Provide the (x, y) coordinate of the cell's center where the given text is located.  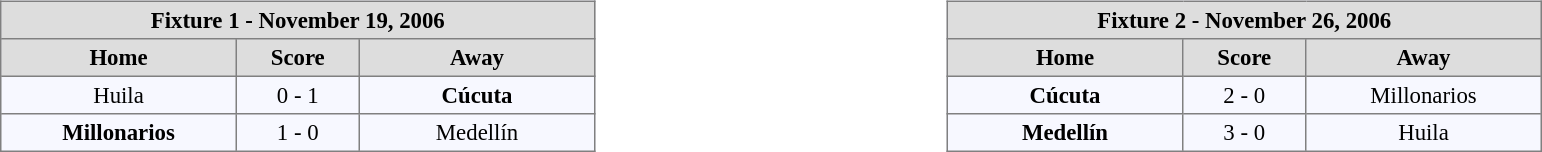
3 - 0 (1244, 133)
Fixture 1 - November 19, 2006 (298, 20)
Fixture 2 - November 26, 2006 (1244, 20)
0 - 1 (298, 95)
1 - 0 (298, 133)
2 - 0 (1244, 95)
